From the cell containing the given text, extract its center point as (X, Y) coordinate. 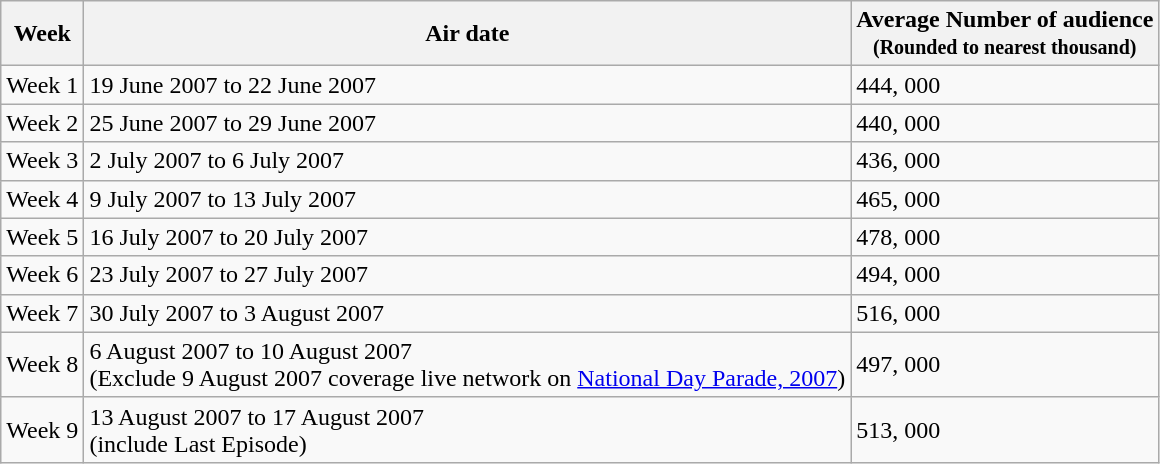
16 July 2007 to 20 July 2007 (468, 237)
Week 2 (42, 123)
2 July 2007 to 6 July 2007 (468, 161)
478, 000 (1005, 237)
494, 000 (1005, 275)
Week 3 (42, 161)
516, 000 (1005, 313)
Week 1 (42, 85)
Week 6 (42, 275)
25 June 2007 to 29 June 2007 (468, 123)
465, 000 (1005, 199)
6 August 2007 to 10 August 2007(Exclude 9 August 2007 coverage live network on National Day Parade, 2007) (468, 364)
436, 000 (1005, 161)
497, 000 (1005, 364)
444, 000 (1005, 85)
Week 8 (42, 364)
Week 5 (42, 237)
19 June 2007 to 22 June 2007 (468, 85)
Week 7 (42, 313)
30 July 2007 to 3 August 2007 (468, 313)
Air date (468, 34)
Average Number of audience(Rounded to nearest thousand) (1005, 34)
Week (42, 34)
513, 000 (1005, 430)
23 July 2007 to 27 July 2007 (468, 275)
13 August 2007 to 17 August 2007(include Last Episode) (468, 430)
9 July 2007 to 13 July 2007 (468, 199)
Week 4 (42, 199)
Week 9 (42, 430)
440, 000 (1005, 123)
